From the cell containing the given text, extract its center point as (X, Y) coordinate. 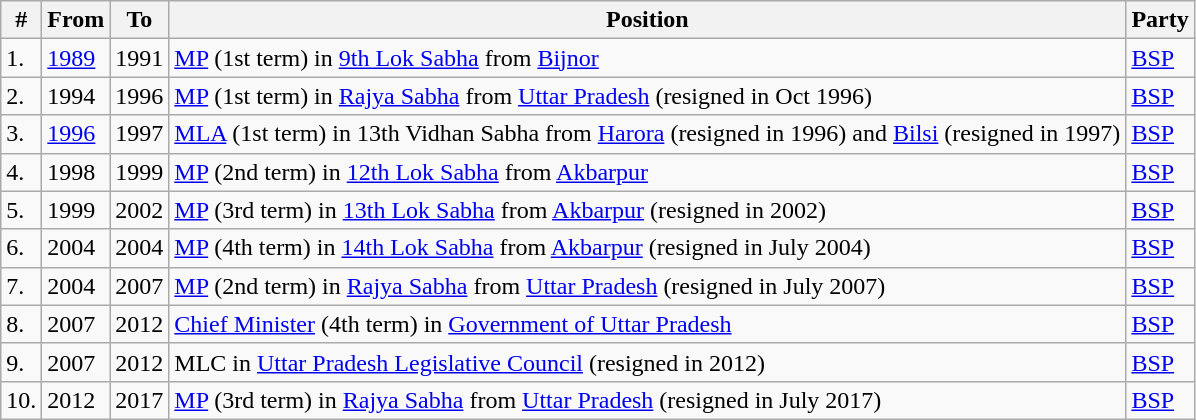
MP (2nd term) in 12th Lok Sabha from Akbarpur (648, 172)
MP (2nd term) in Rajya Sabha from Uttar Pradesh (resigned in July 2007) (648, 286)
1994 (76, 96)
Position (648, 20)
From (76, 20)
2002 (140, 210)
MP (1st term) in Rajya Sabha from Uttar Pradesh (resigned in Oct 1996) (648, 96)
9. (22, 362)
7. (22, 286)
MP (3rd term) in 13th Lok Sabha from Akbarpur (resigned in 2002) (648, 210)
6. (22, 248)
1989 (76, 58)
Chief Minister (4th term) in Government of Uttar Pradesh (648, 324)
# (22, 20)
3. (22, 134)
MP (1st term) in 9th Lok Sabha from Bijnor (648, 58)
MLA (1st term) in 13th Vidhan Sabha from Harora (resigned in 1996) and Bilsi (resigned in 1997) (648, 134)
To (140, 20)
4. (22, 172)
MLC in Uttar Pradesh Legislative Council (resigned in 2012) (648, 362)
1. (22, 58)
1998 (76, 172)
MP (3rd term) in Rajya Sabha from Uttar Pradesh (resigned in July 2017) (648, 400)
2017 (140, 400)
5. (22, 210)
10. (22, 400)
Party (1160, 20)
2. (22, 96)
1991 (140, 58)
MP (4th term) in 14th Lok Sabha from Akbarpur (resigned in July 2004) (648, 248)
1997 (140, 134)
8. (22, 324)
